Detect which cell encompasses the target text, then output its [x, y] center coordinate. 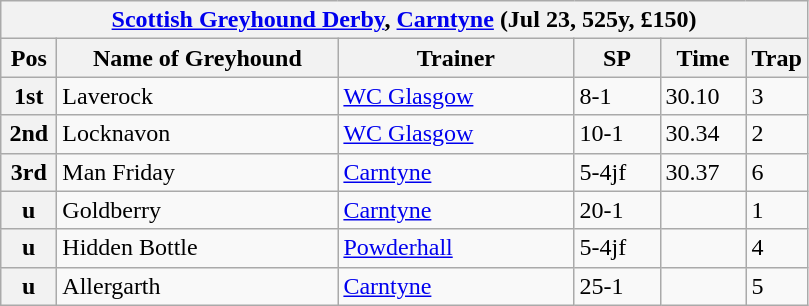
6 [776, 172]
Goldberry [198, 210]
4 [776, 248]
5 [776, 286]
Name of Greyhound [198, 58]
Allergarth [198, 286]
Locknavon [198, 134]
Powderhall [456, 248]
Trap [776, 58]
2nd [29, 134]
2 [776, 134]
SP [617, 58]
1 [776, 210]
30.34 [703, 134]
10-1 [617, 134]
Hidden Bottle [198, 248]
Man Friday [198, 172]
3rd [29, 172]
25-1 [617, 286]
8-1 [617, 96]
Time [703, 58]
1st [29, 96]
Scottish Greyhound Derby, Carntyne (Jul 23, 525y, £150) [404, 20]
Laverock [198, 96]
30.37 [703, 172]
Pos [29, 58]
30.10 [703, 96]
Trainer [456, 58]
20-1 [617, 210]
3 [776, 96]
